Identify which cell holds the provided text, then report its [X, Y] central coordinate. 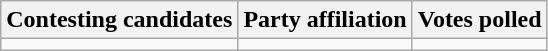
Contesting candidates [120, 20]
Party affiliation [325, 20]
Votes polled [480, 20]
